For the text-containing cell, return its midpoint in [x, y] coordinate format. 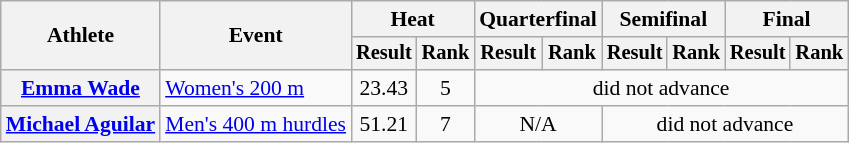
Men's 400 m hurdles [256, 124]
Women's 200 m [256, 88]
Athlete [80, 36]
Final [786, 19]
Quarterfinal [538, 19]
5 [446, 88]
Heat [412, 19]
23.43 [384, 88]
Emma Wade [80, 88]
Event [256, 36]
51.21 [384, 124]
7 [446, 124]
Michael Aguilar [80, 124]
Semifinal [664, 19]
N/A [538, 124]
